Search for the cell housing the specified text and yield its (x, y) center coordinate. 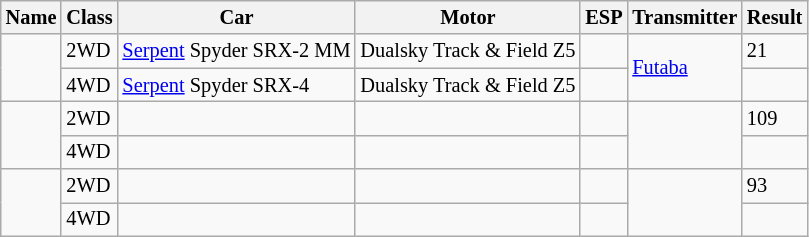
Name (32, 17)
Motor (468, 17)
Futaba (684, 68)
Serpent Spyder SRX-2 MM (237, 51)
Transmitter (684, 17)
Class (89, 17)
109 (774, 118)
ESP (604, 17)
Result (774, 17)
21 (774, 51)
93 (774, 186)
Car (237, 17)
Serpent Spyder SRX-4 (237, 85)
